Scan for the cell matching the given text and deliver its [X, Y] coordinate at center. 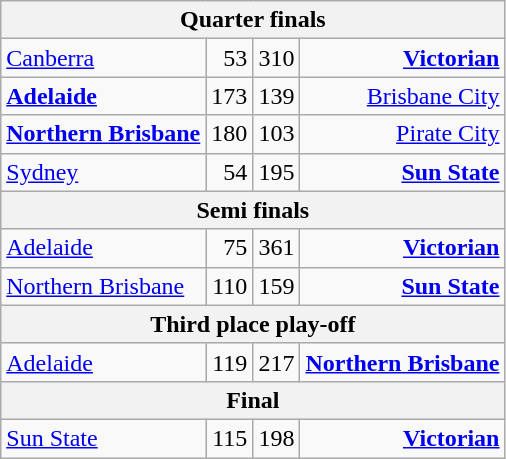
173 [230, 96]
Sydney [104, 172]
54 [230, 172]
Third place play-off [253, 324]
53 [230, 58]
310 [276, 58]
Semi finals [253, 210]
195 [276, 172]
119 [230, 362]
Brisbane City [402, 96]
Quarter finals [253, 20]
Canberra [104, 58]
103 [276, 134]
361 [276, 248]
217 [276, 362]
75 [230, 248]
180 [230, 134]
159 [276, 286]
115 [230, 438]
198 [276, 438]
Pirate City [402, 134]
Final [253, 400]
139 [276, 96]
110 [230, 286]
